Pinpoint the cell where the given text exists, returning its [X, Y] midpoint coordinate. 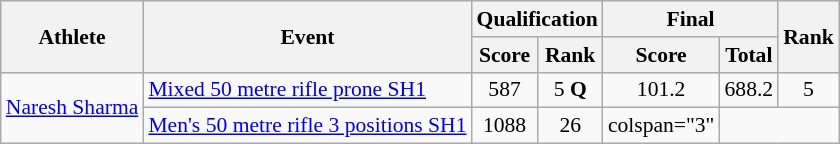
colspan="3" [662, 126]
Mixed 50 metre rifle prone SH1 [307, 90]
587 [505, 90]
Final [690, 19]
Qualification [538, 19]
Men's 50 metre rifle 3 positions SH1 [307, 126]
1088 [505, 126]
26 [570, 126]
Athlete [72, 36]
688.2 [748, 90]
Event [307, 36]
5 [808, 90]
Naresh Sharma [72, 108]
101.2 [662, 90]
Total [748, 55]
5 Q [570, 90]
